Capture the cell that displays the provided text and extract its (x, y) central coordinate. 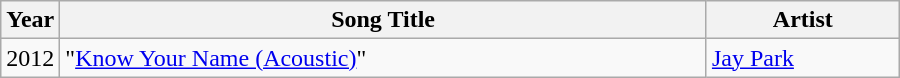
2012 (30, 58)
Year (30, 20)
Artist (802, 20)
Jay Park (802, 58)
"Know Your Name (Acoustic)" (384, 58)
Song Title (384, 20)
